Locate the cell with the specified text and output its (X, Y) center coordinate. 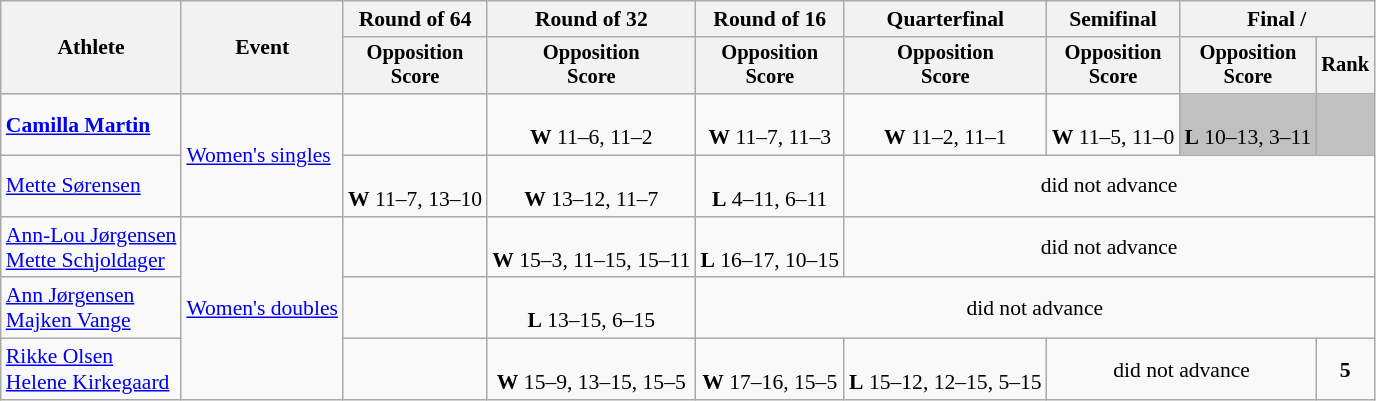
Ann-Lou JørgensenMette Schjoldager (92, 248)
W 13–12, 11–7 (591, 186)
L 10–13, 3–11 (1248, 124)
Rikke OlsenHelene Kirkegaard (92, 370)
Mette Sørensen (92, 186)
W 15–3, 11–15, 15–11 (591, 248)
Final / (1276, 19)
L 4–11, 6–11 (770, 186)
Athlete (92, 48)
Women's doubles (262, 308)
Round of 16 (770, 19)
Quarterfinal (946, 19)
Event (262, 48)
Round of 64 (415, 19)
W 17–16, 15–5 (770, 370)
W 15–9, 13–15, 15–5 (591, 370)
Semifinal (1114, 19)
Ann JørgensenMajken Vange (92, 308)
L 15–12, 12–15, 5–15 (946, 370)
W 11–7, 11–3 (770, 124)
W 11–6, 11–2 (591, 124)
L 16–17, 10–15 (770, 248)
W 11–2, 11–1 (946, 124)
Round of 32 (591, 19)
Women's singles (262, 155)
W 11–7, 13–10 (415, 186)
W 11–5, 11–0 (1114, 124)
5 (1345, 370)
Rank (1345, 66)
Camilla Martin (92, 124)
L 13–15, 6–15 (591, 308)
